Search for the cell housing the specified text and yield its (x, y) center coordinate. 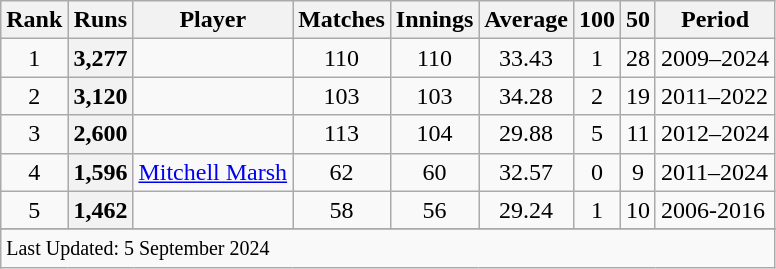
9 (638, 172)
4 (34, 172)
2009–2024 (714, 58)
10 (638, 210)
3 (34, 134)
Runs (100, 20)
1,596 (100, 172)
2011–2024 (714, 172)
Player (213, 20)
Rank (34, 20)
104 (434, 134)
2011–2022 (714, 96)
Last Updated: 5 September 2024 (388, 248)
Mitchell Marsh (213, 172)
3,120 (100, 96)
32.57 (526, 172)
Average (526, 20)
2,600 (100, 134)
34.28 (526, 96)
19 (638, 96)
11 (638, 134)
2006-2016 (714, 210)
Matches (342, 20)
0 (596, 172)
100 (596, 20)
28 (638, 58)
33.43 (526, 58)
1,462 (100, 210)
62 (342, 172)
60 (434, 172)
29.24 (526, 210)
56 (434, 210)
3,277 (100, 58)
50 (638, 20)
Period (714, 20)
113 (342, 134)
2012–2024 (714, 134)
Innings (434, 20)
29.88 (526, 134)
58 (342, 210)
